Capture the cell that displays the provided text and extract its (x, y) central coordinate. 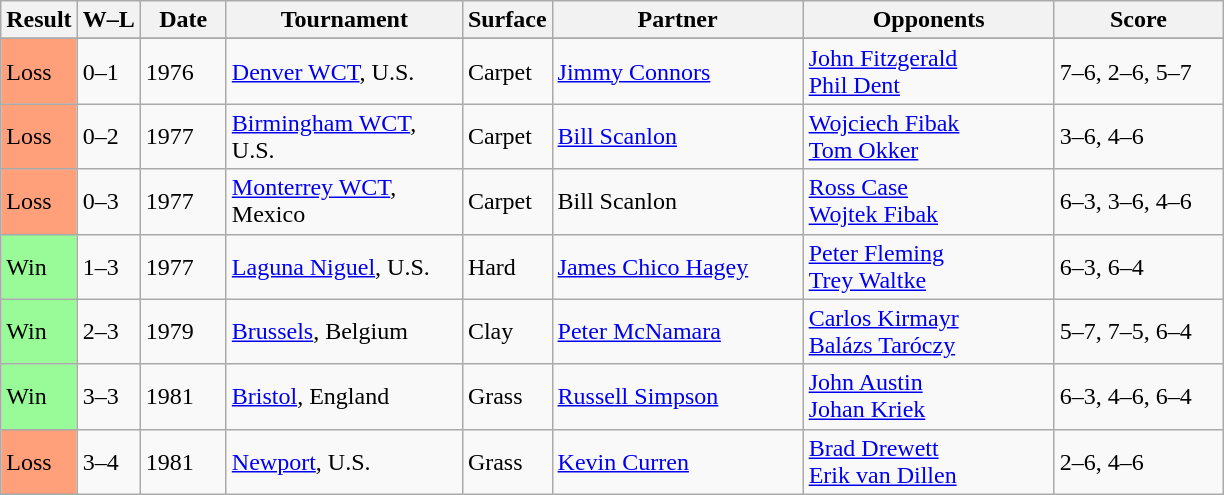
James Chico Hagey (678, 266)
Birmingham WCT, U.S. (344, 136)
Jimmy Connors (678, 72)
1979 (183, 332)
Monterrey WCT, Mexico (344, 202)
Tournament (344, 20)
W–L (108, 20)
Peter McNamara (678, 332)
Date (183, 20)
John Fitzgerald Phil Dent (928, 72)
Laguna Niguel, U.S. (344, 266)
Result (39, 20)
Russell Simpson (678, 396)
5–7, 7–5, 6–4 (1138, 332)
Score (1138, 20)
Brad Drewett Erik van Dillen (928, 462)
Ross Case Wojtek Fibak (928, 202)
Peter Fleming Trey Waltke (928, 266)
0–1 (108, 72)
6–3, 4–6, 6–4 (1138, 396)
Denver WCT, U.S. (344, 72)
3–6, 4–6 (1138, 136)
2–6, 4–6 (1138, 462)
Kevin Curren (678, 462)
6–3, 6–4 (1138, 266)
Bristol, England (344, 396)
6–3, 3–6, 4–6 (1138, 202)
7–6, 2–6, 5–7 (1138, 72)
0–3 (108, 202)
Surface (507, 20)
Opponents (928, 20)
0–2 (108, 136)
Wojciech Fibak Tom Okker (928, 136)
Hard (507, 266)
Clay (507, 332)
John Austin Johan Kriek (928, 396)
Newport, U.S. (344, 462)
Brussels, Belgium (344, 332)
1976 (183, 72)
Partner (678, 20)
2–3 (108, 332)
Carlos Kirmayr Balázs Taróczy (928, 332)
1–3 (108, 266)
3–3 (108, 396)
3–4 (108, 462)
